Scan for the cell matching the given text and deliver its (X, Y) coordinate at center. 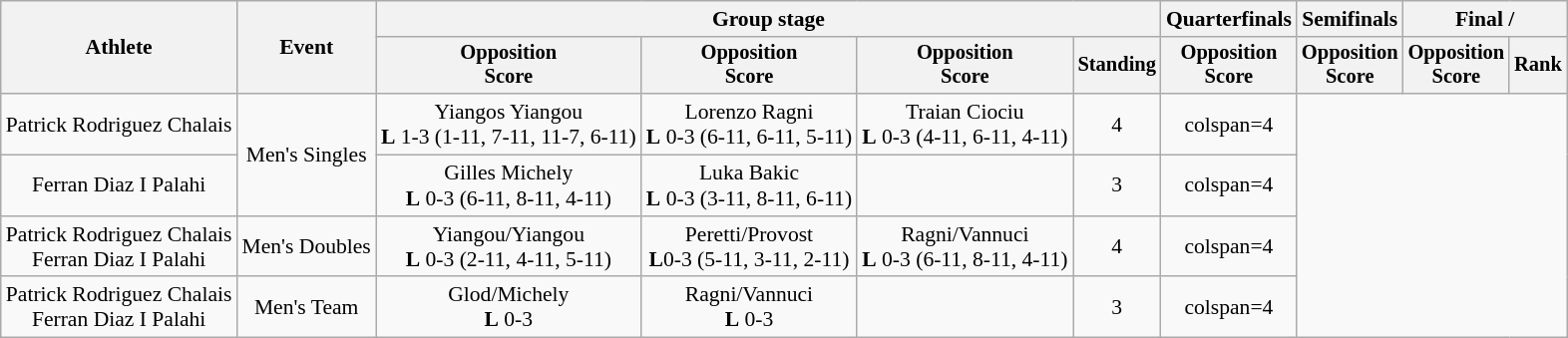
Patrick Rodriguez Chalais (120, 124)
Ragni/Vannuci L 0-3 (6-11, 8-11, 4-11) (965, 247)
Yiangou/Yiangou L 0-3 (2-11, 4-11, 5-11) (509, 247)
Gilles Michely L 0-3 (6-11, 8-11, 4-11) (509, 185)
Peretti/Provost L0-3 (5-11, 3-11, 2-11) (749, 247)
Luka Bakic L 0-3 (3-11, 8-11, 6-11) (749, 185)
Rank (1538, 66)
Final / (1485, 19)
Semifinals (1351, 19)
Standing (1117, 66)
Group stage (768, 19)
Men's Singles (305, 155)
Athlete (120, 48)
Glod/Michely L 0-3 (509, 307)
Traian Ciociu L 0-3 (4-11, 6-11, 4-11) (965, 124)
Quarterfinals (1229, 19)
Men's Doubles (305, 247)
Yiangos Yiangou L 1-3 (1-11, 7-11, 11-7, 6-11) (509, 124)
Ferran Diaz I Palahi (120, 185)
Ragni/Vannuci L 0-3 (749, 307)
Lorenzo Ragni L 0-3 (6-11, 6-11, 5-11) (749, 124)
Men's Team (305, 307)
Event (305, 48)
